From the cell containing the given text, extract its center point as (x, y) coordinate. 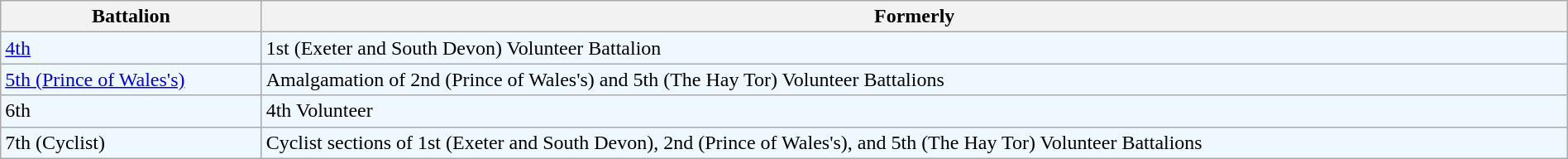
5th (Prince of Wales's) (131, 79)
4th (131, 48)
Formerly (915, 17)
Cyclist sections of 1st (Exeter and South Devon), 2nd (Prince of Wales's), and 5th (The Hay Tor) Volunteer Battalions (915, 142)
Battalion (131, 17)
7th (Cyclist) (131, 142)
1st (Exeter and South Devon) Volunteer Battalion (915, 48)
4th Volunteer (915, 111)
Amalgamation of 2nd (Prince of Wales's) and 5th (The Hay Tor) Volunteer Battalions (915, 79)
6th (131, 111)
